Scan for the cell matching the given text and deliver its (x, y) coordinate at center. 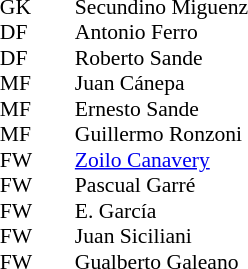
Zoilo Canavery (162, 160)
Ernesto Sande (162, 109)
Pascual Garré (162, 185)
E. García (162, 211)
Guillermo Ronzoni (162, 135)
Juan Cánepa (162, 83)
Roberto Sande (162, 58)
Juan Siciliani (162, 237)
Antonio Ferro (162, 33)
